Capture the cell that displays the provided text and extract its (X, Y) central coordinate. 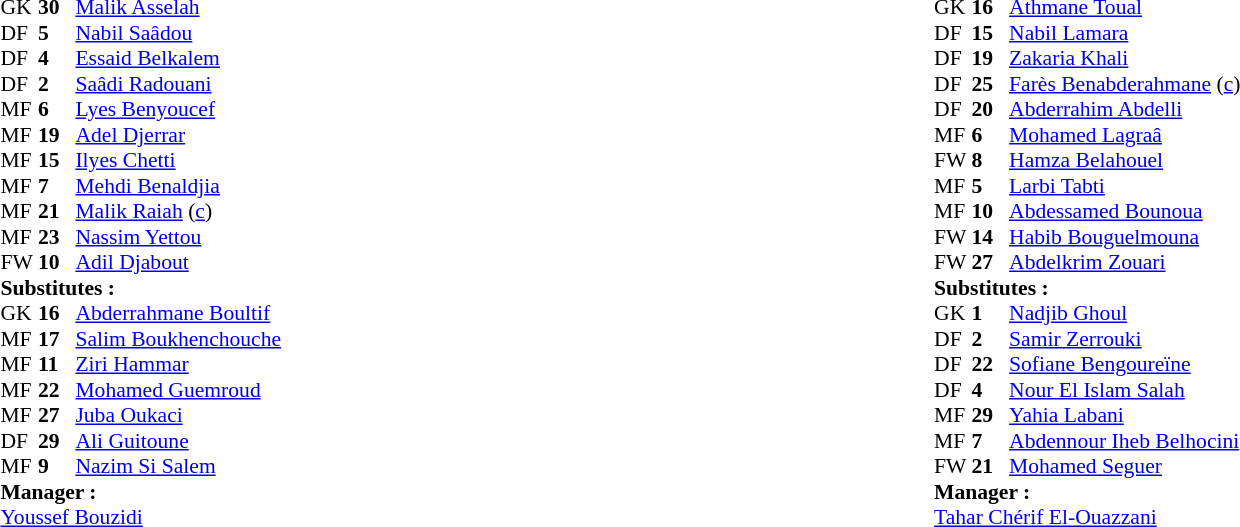
Nassim Yettou (178, 237)
25 (991, 84)
Malik Raiah (c) (178, 211)
11 (57, 365)
Hamza Belahouel (1124, 161)
Saâdi Radouani (178, 84)
17 (57, 339)
Mehdi Benaldjia (178, 186)
Nabil Lamara (1124, 33)
14 (991, 237)
Nabil Saâdou (178, 33)
Abderrahim Abdelli (1124, 109)
Essaid Belkalem (178, 59)
Samir Zerrouki (1124, 339)
Larbi Tabti (1124, 186)
Mohamed Seguer (1124, 467)
Nour El Islam Salah (1124, 390)
Mohamed Lagraâ (1124, 135)
Adel Djerrar (178, 135)
Abdelkrim Zouari (1124, 263)
Nadjib Ghoul (1124, 313)
Salim Boukhenchouche (178, 339)
1 (991, 313)
Zakaria Khali (1124, 59)
Habib Bouguelmouna (1124, 237)
Lyes Benyoucef (178, 109)
20 (991, 109)
Mohamed Guemroud (178, 390)
9 (57, 467)
23 (57, 237)
Nazim Si Salem (178, 467)
Adil Djabout (178, 263)
Farès Benabderahmane (c) (1124, 84)
Sofiane Bengoureïne (1124, 365)
Abdessamed Bounoua (1124, 211)
Ali Guitoune (178, 441)
Ziri Hammar (178, 365)
8 (991, 161)
Yahia Labani (1124, 415)
Abderrahmane Boultif (178, 313)
16 (57, 313)
Juba Oukaci (178, 415)
Abdennour Iheb Belhocini (1124, 441)
Ilyes Chetti (178, 161)
